Search for the cell housing the specified text and yield its (x, y) center coordinate. 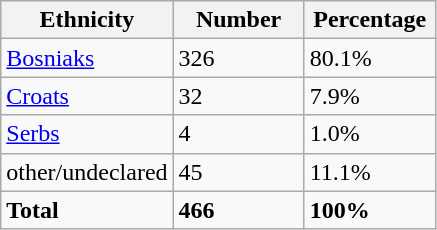
45 (238, 172)
Total (87, 210)
100% (370, 210)
11.1% (370, 172)
326 (238, 58)
466 (238, 210)
1.0% (370, 134)
4 (238, 134)
Number (238, 20)
Croats (87, 96)
80.1% (370, 58)
Serbs (87, 134)
Percentage (370, 20)
7.9% (370, 96)
Bosniaks (87, 58)
32 (238, 96)
other/undeclared (87, 172)
Ethnicity (87, 20)
